Return the [X, Y] coordinate for the center point of the cell that contains the specified text.  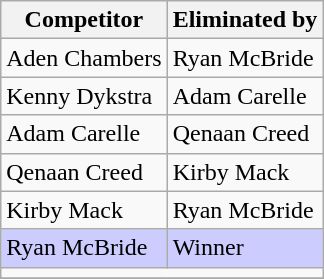
Winner [245, 248]
Aden Chambers [84, 58]
Kenny Dykstra [84, 96]
Eliminated by [245, 20]
Competitor [84, 20]
